Detect which cell encompasses the target text, then output its [X, Y] center coordinate. 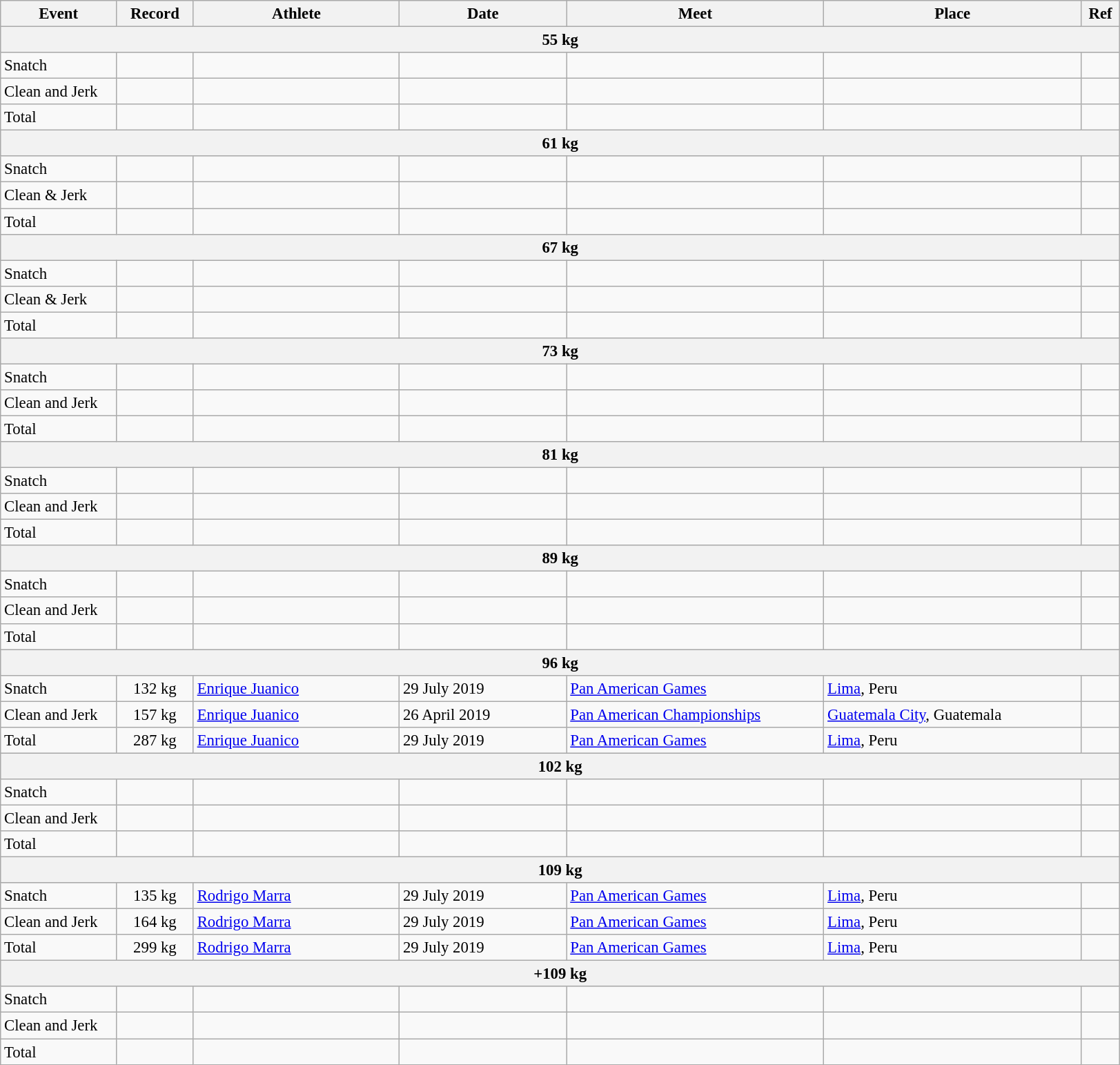
299 kg [155, 948]
109 kg [560, 870]
164 kg [155, 922]
Meet [696, 14]
132 kg [155, 688]
Date [483, 14]
Event [59, 14]
89 kg [560, 558]
+109 kg [560, 974]
102 kg [560, 766]
Pan American Championships [696, 714]
73 kg [560, 351]
Place [952, 14]
Record [155, 14]
81 kg [560, 455]
Guatemala City, Guatemala [952, 714]
61 kg [560, 144]
96 kg [560, 663]
26 April 2019 [483, 714]
55 kg [560, 40]
Athlete [296, 14]
135 kg [155, 896]
157 kg [155, 714]
Ref [1101, 14]
67 kg [560, 247]
287 kg [155, 741]
